Determine the [x, y] coordinate at the center of the cell enclosing the given text.  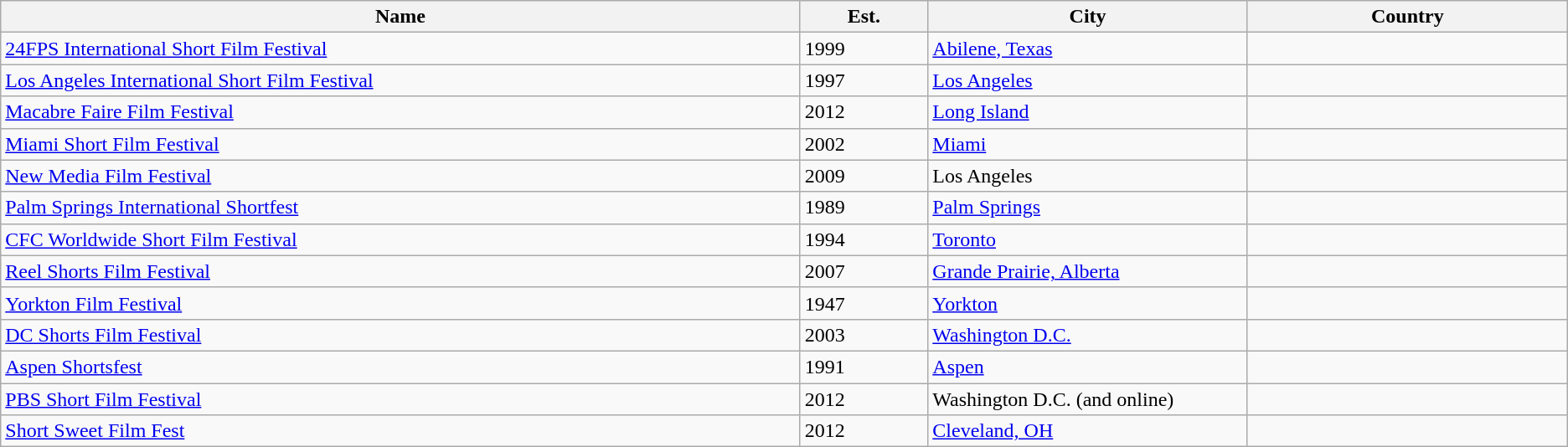
1947 [864, 303]
City [1088, 17]
1991 [864, 367]
2009 [864, 176]
PBS Short Film Festival [400, 399]
Aspen [1088, 367]
2007 [864, 271]
Washington D.C. [1088, 335]
Yorkton [1088, 303]
Toronto [1088, 239]
Long Island [1088, 112]
Yorkton Film Festival [400, 303]
Name [400, 17]
CFC Worldwide Short Film Festival [400, 239]
Aspen Shortsfest [400, 367]
Country [1407, 17]
Short Sweet Film Fest [400, 431]
Miami [1088, 144]
Palm Springs International Shortfest [400, 208]
2002 [864, 144]
Reel Shorts Film Festival [400, 271]
24FPS International Short Film Festival [400, 49]
New Media Film Festival [400, 176]
Cleveland, OH [1088, 431]
Est. [864, 17]
DC Shorts Film Festival [400, 335]
Los Angeles International Short Film Festival [400, 80]
Washington D.C. (and online) [1088, 399]
Grande Prairie, Alberta [1088, 271]
1994 [864, 239]
1997 [864, 80]
Miami Short Film Festival [400, 144]
2003 [864, 335]
1999 [864, 49]
Macabre Faire Film Festival [400, 112]
Abilene, Texas [1088, 49]
Palm Springs [1088, 208]
1989 [864, 208]
